Find where the given text appears and provide that cell's center as (x, y) coordinate. 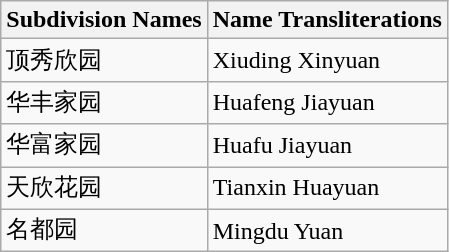
华丰家园 (104, 102)
Huafeng Jiayuan (327, 102)
Mingdu Yuan (327, 230)
天欣花园 (104, 188)
名都园 (104, 230)
顶秀欣园 (104, 60)
Xiuding Xinyuan (327, 60)
Subdivision Names (104, 20)
华富家园 (104, 146)
Name Transliterations (327, 20)
Huafu Jiayuan (327, 146)
Tianxin Huayuan (327, 188)
